Search for the cell housing the specified text and yield its (X, Y) center coordinate. 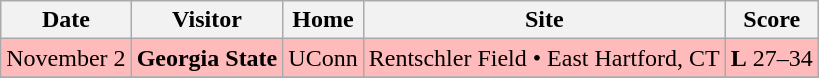
Home (323, 20)
Visitor (207, 20)
Date (66, 20)
L 27–34 (772, 58)
Site (544, 20)
Score (772, 20)
November 2 (66, 58)
UConn (323, 58)
Rentschler Field • East Hartford, CT (544, 58)
Georgia State (207, 58)
